Extract the (x, y) coordinate from the center of the cell holding the provided text.  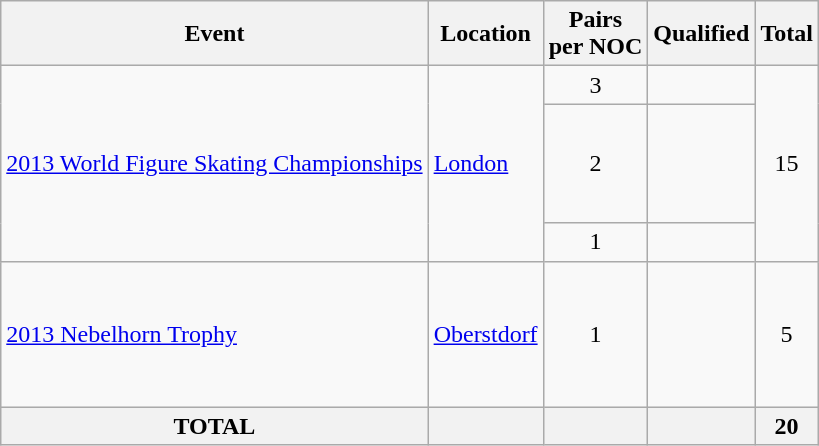
20 (787, 426)
2 (596, 164)
15 (787, 164)
London (486, 164)
Location (486, 34)
3 (596, 85)
2013 Nebelhorn Trophy (214, 334)
Pairs per NOC (596, 34)
5 (787, 334)
Oberstdorf (486, 334)
Event (214, 34)
2013 World Figure Skating Championships (214, 164)
Qualified (702, 34)
TOTAL (214, 426)
Total (787, 34)
